For the text-containing cell, return its midpoint in (x, y) coordinate format. 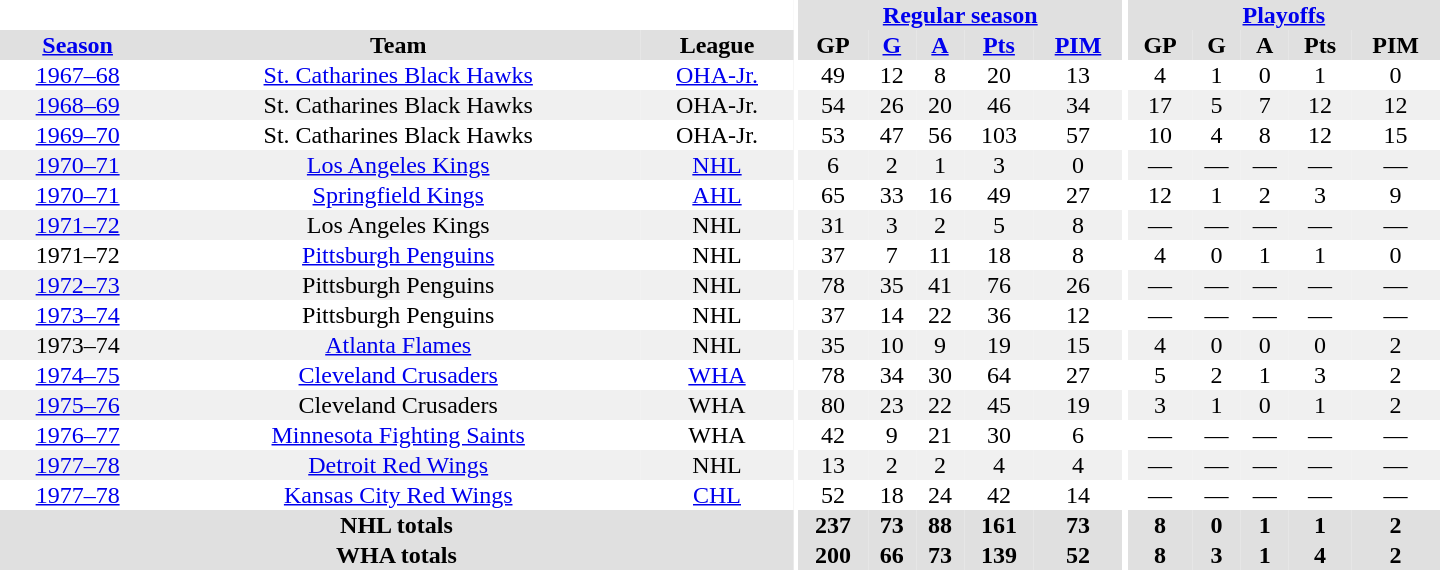
WHA totals (396, 555)
1974–75 (78, 375)
1972–73 (78, 285)
103 (999, 135)
31 (833, 225)
Kansas City Red Wings (398, 495)
23 (892, 405)
Regular season (960, 15)
AHL (717, 195)
76 (999, 285)
21 (940, 435)
24 (940, 495)
65 (833, 195)
1975–76 (78, 405)
46 (999, 105)
161 (999, 525)
17 (1160, 105)
Springfield Kings (398, 195)
80 (833, 405)
Season (78, 45)
66 (892, 555)
237 (833, 525)
200 (833, 555)
11 (940, 255)
Detroit Red Wings (398, 465)
Team (398, 45)
139 (999, 555)
Playoffs (1284, 15)
41 (940, 285)
57 (1078, 135)
1969–70 (78, 135)
1968–69 (78, 105)
47 (892, 135)
88 (940, 525)
53 (833, 135)
45 (999, 405)
1967–68 (78, 75)
NHL totals (396, 525)
64 (999, 375)
CHL (717, 495)
16 (940, 195)
54 (833, 105)
Minnesota Fighting Saints (398, 435)
33 (892, 195)
League (717, 45)
1976–77 (78, 435)
56 (940, 135)
36 (999, 315)
Atlanta Flames (398, 345)
